Determine the (x, y) coordinate at the center of the cell enclosing the given text.  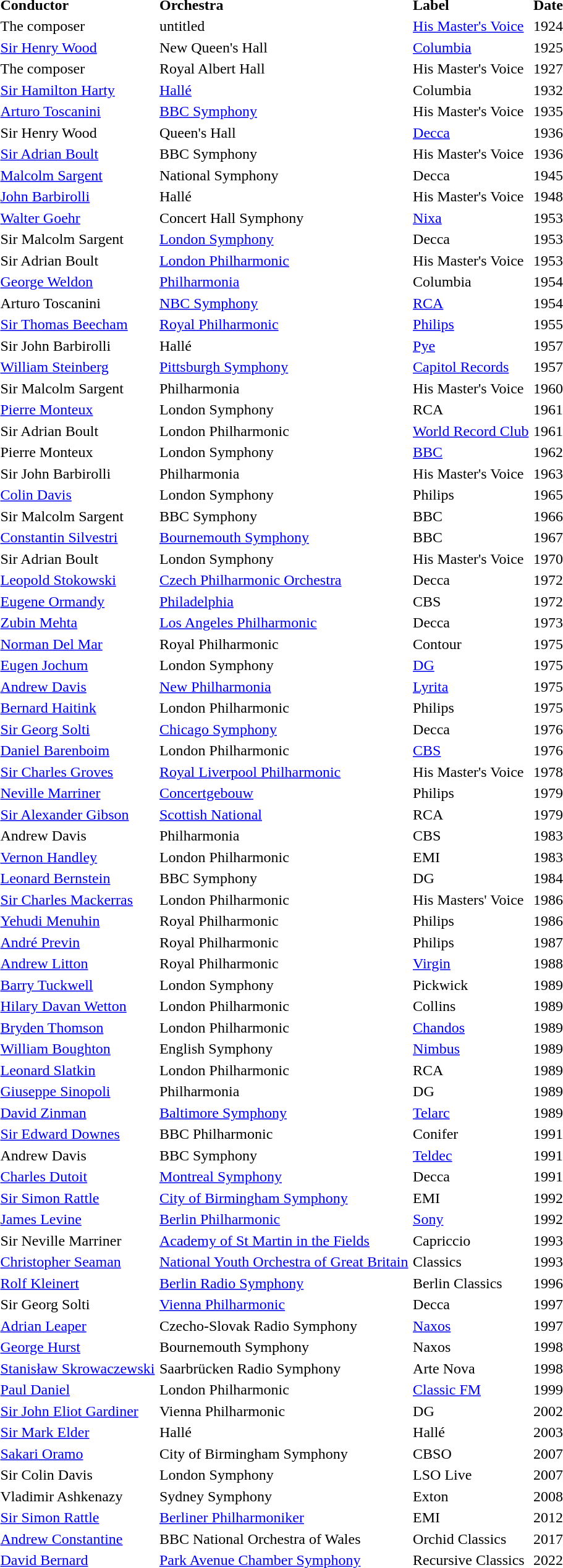
Leopold Stokowski (77, 581)
Nixa (471, 219)
Sydney Symphony (284, 1497)
His Masters' Voice (471, 900)
Berlin Classics (471, 1283)
Classics (471, 1262)
Daniel Barenboim (77, 751)
Pye (471, 346)
1970 (548, 560)
2012 (548, 1518)
Constantin Silvestri (77, 537)
Eugen Jochum (77, 666)
Bryden Thomson (77, 1028)
Czech Philharmonic Orchestra (284, 581)
Pickwick (471, 986)
1945 (548, 175)
2008 (548, 1497)
Sir Charles Mackerras (77, 900)
Sir Mark Elder (77, 1433)
Christopher Seaman (77, 1262)
Barry Tuckwell (77, 986)
Saarbrücken Radio Symphony (284, 1369)
Charles Dutoit (77, 1177)
Concert Hall Symphony (284, 219)
Arte Nova (471, 1369)
BBC National Orchestra of Wales (284, 1539)
John Barbirolli (77, 196)
1948 (548, 196)
Sir Colin Davis (77, 1475)
Collins (471, 1007)
CBSO (471, 1454)
1963 (548, 474)
1984 (548, 878)
Giuseppe Sinopoli (77, 1092)
Andrew Litton (77, 963)
Sir Alexander Gibson (77, 815)
untitled (284, 26)
Zubin Mehta (77, 623)
Berliner Philharmoniker (284, 1518)
Royal Albert Hall (284, 69)
1978 (548, 772)
Leonard Slatkin (77, 1071)
Royal Liverpool Philharmonic (284, 772)
Czecho-Slovak Radio Symphony (284, 1327)
Capitol Records (471, 367)
1987 (548, 942)
Eugene Ormandy (77, 602)
Nimbus (471, 1049)
2002 (548, 1412)
William Steinberg (77, 367)
Sony (471, 1219)
George Weldon (77, 282)
Capriccio (471, 1241)
1962 (548, 452)
André Previn (77, 942)
Baltimore Symphony (284, 1113)
2017 (548, 1539)
Contour (471, 645)
Exton (471, 1497)
Telarc (471, 1113)
Vernon Handley (77, 857)
Chicago Symphony (284, 730)
Sir Edward Downes (77, 1134)
Berlin Philharmonic (284, 1219)
Neville Marriner (77, 793)
Walter Goehr (77, 219)
LSO Live (471, 1475)
Pittsburgh Symphony (284, 367)
1973 (548, 623)
Rolf Kleinert (77, 1283)
Teldec (471, 1156)
Colin Davis (77, 495)
David Zinman (77, 1113)
1955 (548, 325)
Yehudi Menuhin (77, 921)
Andrew Constantine (77, 1539)
1996 (548, 1283)
Malcolm Sargent (77, 175)
William Boughton (77, 1049)
1924 (548, 26)
Sir Charles Groves (77, 772)
1927 (548, 69)
National Youth Orchestra of Great Britain (284, 1262)
Lyrita (471, 687)
Paul Daniel (77, 1390)
James Levine (77, 1219)
Adrian Leaper (77, 1327)
1999 (548, 1390)
NBC Symphony (284, 304)
2003 (548, 1433)
Montreal Symphony (284, 1177)
Philadelphia (284, 602)
Norman Del Mar (77, 645)
1960 (548, 389)
New Philharmonia (284, 687)
Conifer (471, 1134)
George Hurst (77, 1348)
1967 (548, 537)
Virgin (471, 963)
Stanisław Skrowaczewski (77, 1369)
Chandos (471, 1028)
Vladimir Ashkenazy (77, 1497)
1965 (548, 495)
Scottish National (284, 815)
1932 (548, 90)
Sir Thomas Beecham (77, 325)
National Symphony (284, 175)
Sir Hamilton Harty (77, 90)
Bernard Haitink (77, 708)
Sir John Eliot Gardiner (77, 1412)
1988 (548, 963)
Hilary Davan Wetton (77, 1007)
Queen's Hall (284, 133)
Concertgebouw (284, 793)
1925 (548, 48)
Leonard Bernstein (77, 878)
1935 (548, 111)
Berlin Radio Symphony (284, 1283)
BBC Philharmonic (284, 1134)
Sakari Oramo (77, 1454)
English Symphony (284, 1049)
Classic FM (471, 1390)
Sir Neville Marriner (77, 1241)
New Queen's Hall (284, 48)
Academy of St Martin in the Fields (284, 1241)
Los Angeles Philharmonic (284, 623)
1966 (548, 516)
World Record Club (471, 431)
Orchid Classics (471, 1539)
